Pinpoint the cell where the given text exists, returning its [x, y] midpoint coordinate. 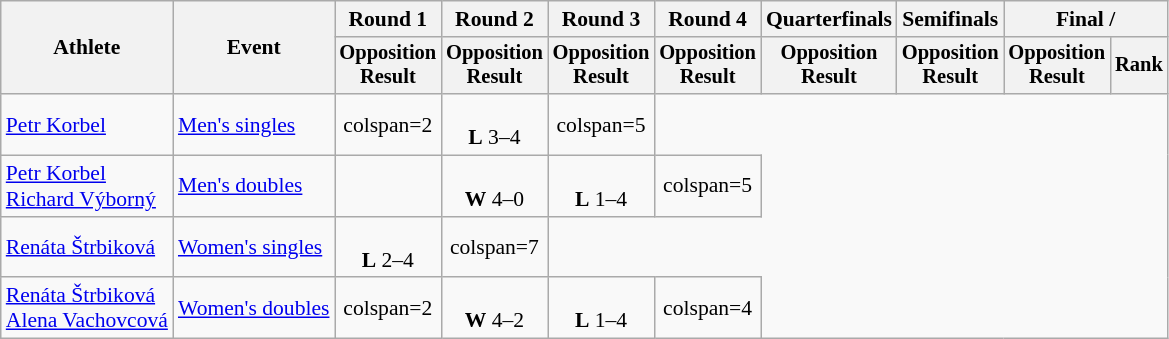
L 2–4 [388, 248]
Renáta ŠtrbikováAlena Vachovcová [87, 308]
Round 4 [708, 19]
Women's doubles [254, 308]
Event [254, 48]
colspan=7 [494, 248]
W 4–2 [494, 308]
W 4–0 [494, 186]
Semifinals [950, 19]
L 3–4 [494, 124]
Petr Korbel [87, 124]
Round 1 [388, 19]
Petr KorbelRichard Výborný [87, 186]
Men's singles [254, 124]
Women's singles [254, 248]
Renáta Štrbiková [87, 248]
Rank [1139, 66]
Final / [1086, 19]
Round 2 [494, 19]
Round 3 [602, 19]
Athlete [87, 48]
Quarterfinals [829, 19]
Men's doubles [254, 186]
colspan=4 [708, 308]
